Output the [X, Y] coordinate of the center of the cell containing the given text.  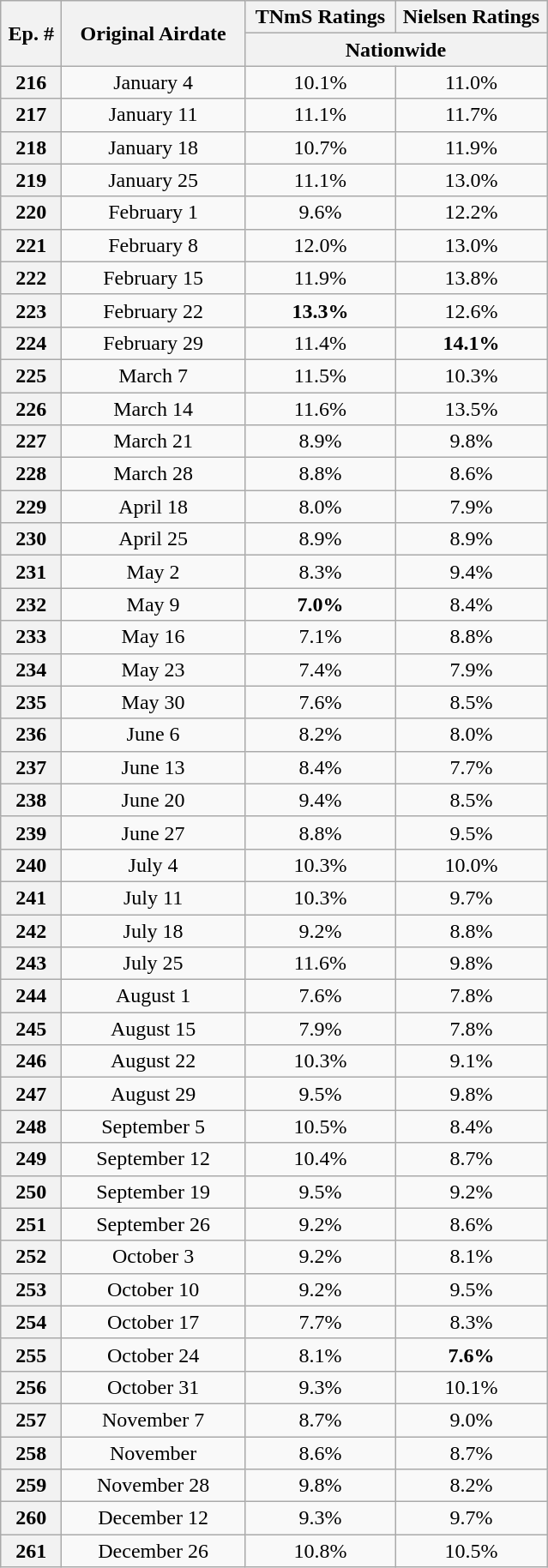
226 [31, 409]
13.5% [471, 409]
Original Airdate [154, 33]
12.2% [471, 213]
October 31 [154, 1387]
244 [31, 996]
September 5 [154, 1126]
13.8% [471, 278]
May 9 [154, 604]
September 12 [154, 1159]
August 22 [154, 1061]
259 [31, 1486]
225 [31, 375]
Nationwide [395, 50]
220 [31, 213]
235 [31, 702]
October 17 [154, 1322]
August 15 [154, 1029]
May 16 [154, 637]
243 [31, 964]
November 28 [154, 1486]
10.4% [320, 1159]
237 [31, 767]
254 [31, 1322]
Nielsen Ratings [471, 17]
October 24 [154, 1355]
January 25 [154, 180]
241 [31, 898]
238 [31, 800]
230 [31, 539]
June 20 [154, 800]
9.0% [471, 1420]
217 [31, 115]
November 7 [154, 1420]
10.8% [320, 1551]
November [154, 1453]
246 [31, 1061]
233 [31, 637]
228 [31, 474]
251 [31, 1224]
11.4% [320, 343]
March 14 [154, 409]
10.0% [471, 865]
224 [31, 343]
12.6% [471, 310]
216 [31, 82]
11.5% [320, 375]
12.0% [320, 245]
222 [31, 278]
December 26 [154, 1551]
11.7% [471, 115]
258 [31, 1453]
July 25 [154, 964]
253 [31, 1289]
245 [31, 1029]
255 [31, 1355]
249 [31, 1159]
240 [31, 865]
January 11 [154, 115]
256 [31, 1387]
May 2 [154, 572]
September 26 [154, 1224]
261 [31, 1551]
July 4 [154, 865]
August 29 [154, 1094]
231 [31, 572]
247 [31, 1094]
January 4 [154, 82]
242 [31, 930]
Ep. # [31, 33]
June 6 [154, 735]
252 [31, 1257]
13.3% [320, 310]
221 [31, 245]
236 [31, 735]
October 10 [154, 1289]
218 [31, 147]
July 18 [154, 930]
9.1% [471, 1061]
219 [31, 180]
11.0% [471, 82]
232 [31, 604]
June 27 [154, 832]
April 18 [154, 507]
December 12 [154, 1518]
223 [31, 310]
February 22 [154, 310]
October 3 [154, 1257]
February 1 [154, 213]
234 [31, 670]
7.1% [320, 637]
June 13 [154, 767]
239 [31, 832]
July 11 [154, 898]
227 [31, 442]
March 7 [154, 375]
260 [31, 1518]
May 23 [154, 670]
250 [31, 1192]
April 25 [154, 539]
257 [31, 1420]
February 8 [154, 245]
229 [31, 507]
February 15 [154, 278]
248 [31, 1126]
May 30 [154, 702]
August 1 [154, 996]
7.4% [320, 670]
February 29 [154, 343]
9.6% [320, 213]
7.0% [320, 604]
TNmS Ratings [320, 17]
14.1% [471, 343]
January 18 [154, 147]
March 21 [154, 442]
September 19 [154, 1192]
March 28 [154, 474]
10.7% [320, 147]
